Return the [X, Y] coordinate for the center point of the cell that contains the specified text.  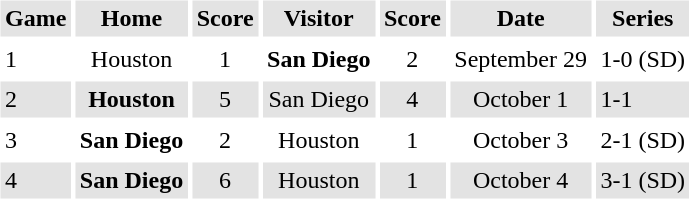
3 [35, 140]
Visitor [319, 18]
6 [225, 180]
5 [225, 100]
September 29 [521, 59]
October 3 [521, 140]
Game [35, 18]
October 1 [521, 100]
Date [521, 18]
October 4 [521, 180]
Home [131, 18]
